Scan for the cell matching the given text and deliver its (X, Y) coordinate at center. 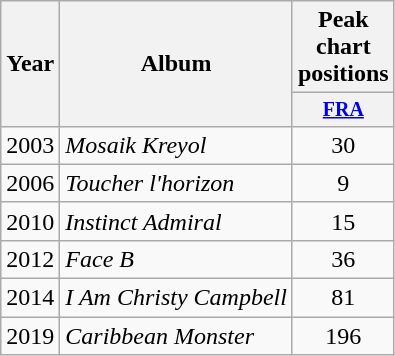
2012 (30, 259)
9 (343, 183)
Year (30, 64)
15 (343, 221)
Toucher l'horizon (176, 183)
Face B (176, 259)
2003 (30, 145)
Peak chart positions (343, 47)
81 (343, 298)
36 (343, 259)
Caribbean Monster (176, 336)
2010 (30, 221)
I Am Christy Campbell (176, 298)
Instinct Admiral (176, 221)
2014 (30, 298)
Album (176, 64)
2006 (30, 183)
Mosaik Kreyol (176, 145)
FRA (343, 110)
30 (343, 145)
2019 (30, 336)
196 (343, 336)
